Find where the given text appears and provide that cell's center as [X, Y] coordinate. 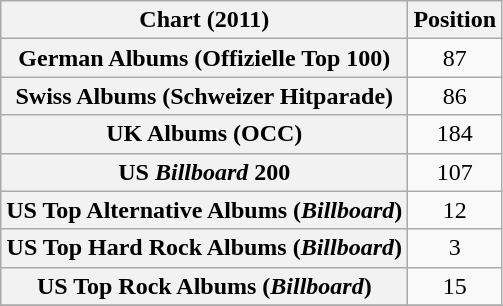
UK Albums (OCC) [204, 134]
US Top Alternative Albums (Billboard) [204, 210]
86 [455, 96]
US Top Hard Rock Albums (Billboard) [204, 248]
3 [455, 248]
12 [455, 210]
US Top Rock Albums (Billboard) [204, 286]
184 [455, 134]
US Billboard 200 [204, 172]
87 [455, 58]
German Albums (Offizielle Top 100) [204, 58]
Chart (2011) [204, 20]
Swiss Albums (Schweizer Hitparade) [204, 96]
107 [455, 172]
15 [455, 286]
Position [455, 20]
